Detect which cell encompasses the target text, then output its (x, y) center coordinate. 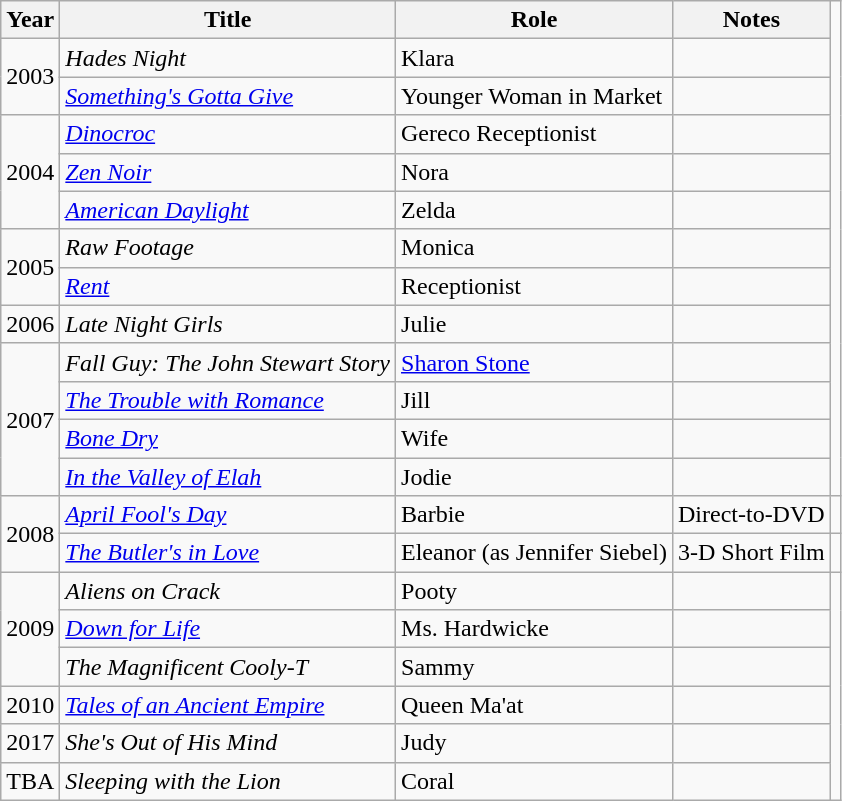
Queen Ma'at (534, 705)
Sleeping with the Lion (228, 781)
Rent (228, 286)
Zen Noir (228, 172)
Bone Dry (228, 438)
2005 (30, 267)
Coral (534, 781)
The Butler's in Love (228, 553)
In the Valley of Elah (228, 477)
Gereco Receptionist (534, 134)
2017 (30, 743)
2008 (30, 534)
Monica (534, 248)
Younger Woman in Market (534, 96)
Jodie (534, 477)
Judy (534, 743)
TBA (30, 781)
The Trouble with Romance (228, 400)
Direct-to-DVD (751, 515)
Sammy (534, 667)
Jill (534, 400)
American Daylight (228, 210)
2009 (30, 629)
2007 (30, 419)
2004 (30, 172)
Receptionist (534, 286)
2010 (30, 705)
2003 (30, 77)
Year (30, 20)
Eleanor (as Jennifer Siebel) (534, 553)
Role (534, 20)
Dinocroc (228, 134)
Tales of an Ancient Empire (228, 705)
Down for Life (228, 629)
Hades Night (228, 58)
2006 (30, 324)
She's Out of His Mind (228, 743)
Pooty (534, 591)
Klara (534, 58)
Julie (534, 324)
Late Night Girls (228, 324)
Zelda (534, 210)
Aliens on Crack (228, 591)
Raw Footage (228, 248)
The Magnificent Cooly-T (228, 667)
Fall Guy: The John Stewart Story (228, 362)
April Fool's Day (228, 515)
Something's Gotta Give (228, 96)
Nora (534, 172)
Sharon Stone (534, 362)
Wife (534, 438)
Ms. Hardwicke (534, 629)
Title (228, 20)
Notes (751, 20)
Barbie (534, 515)
3-D Short Film (751, 553)
